Detect which cell encompasses the target text, then output its [X, Y] center coordinate. 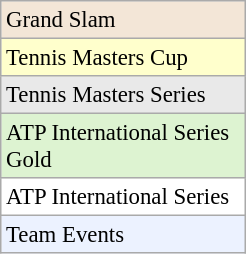
Tennis Masters Cup [124, 58]
Tennis Masters Series [124, 95]
Grand Slam [124, 20]
Team Events [124, 235]
ATP International Series Gold [124, 146]
ATP International Series [124, 197]
